Extract the [X, Y] coordinate from the center of the cell holding the provided text.  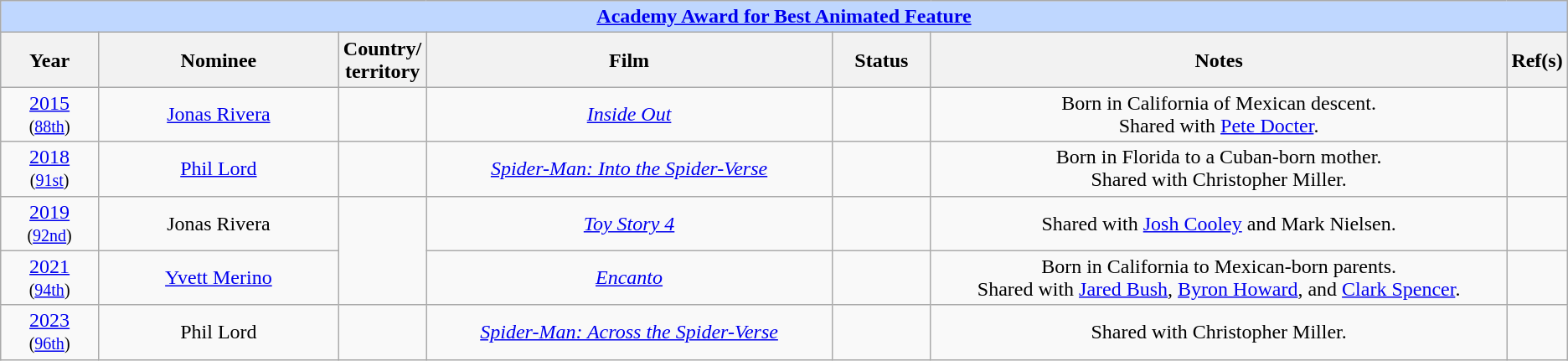
Year [50, 60]
Born in California to Mexican-born parents.Shared with Jared Bush, Byron Howard, and Clark Spencer. [1218, 278]
Spider-Man: Into the Spider-Verse [630, 169]
Film [630, 60]
Spider-Man: Across the Spider-Verse [630, 332]
Shared with Josh Cooley and Mark Nielsen. [1218, 223]
Inside Out [630, 114]
Yvett Merino [218, 278]
Shared with Christopher Miller. [1218, 332]
Country/territory [382, 60]
2019(92nd) [50, 223]
Academy Award for Best Animated Feature [784, 17]
2021(94th) [50, 278]
2023(96th) [50, 332]
Born in California of Mexican descent.Shared with Pete Docter. [1218, 114]
Toy Story 4 [630, 223]
Status [881, 60]
Encanto [630, 278]
Ref(s) [1537, 60]
2015(88th) [50, 114]
2018(91st) [50, 169]
Born in Florida to a Cuban-born mother.Shared with Christopher Miller. [1218, 169]
Notes [1218, 60]
Nominee [218, 60]
